Detect which cell encompasses the target text, then output its (X, Y) center coordinate. 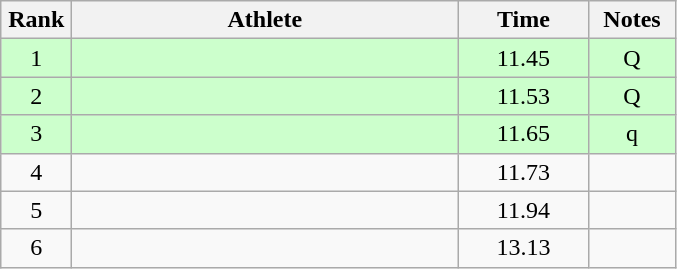
4 (36, 172)
11.65 (524, 134)
Time (524, 20)
6 (36, 248)
3 (36, 134)
Athlete (265, 20)
q (632, 134)
11.73 (524, 172)
Notes (632, 20)
5 (36, 210)
11.45 (524, 58)
2 (36, 96)
1 (36, 58)
11.94 (524, 210)
Rank (36, 20)
13.13 (524, 248)
11.53 (524, 96)
